Find where the given text appears and provide that cell's center as (X, Y) coordinate. 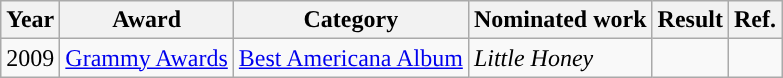
Nominated work (560, 20)
Award (147, 20)
Grammy Awards (147, 58)
Category (350, 20)
Year (30, 20)
Result (690, 20)
Best Americana Album (350, 58)
2009 (30, 58)
Little Honey (560, 58)
Ref. (754, 20)
